Locate the cell with the specified text and output its (X, Y) center coordinate. 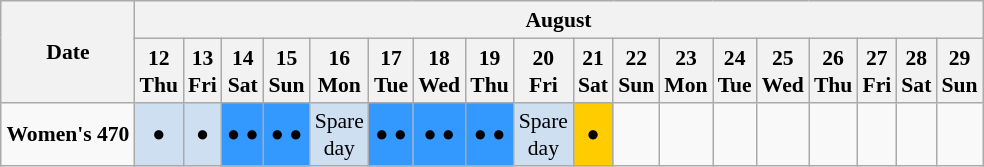
29Sun (959, 70)
25Wed (783, 70)
Date (68, 52)
18Wed (439, 70)
22Sun (636, 70)
24Tue (735, 70)
20Fri (544, 70)
16Mon (340, 70)
27Fri (876, 70)
21Sat (593, 70)
14Sat (243, 70)
13Fri (202, 70)
August (558, 20)
26Thu (834, 70)
28Sat (916, 70)
12Thu (158, 70)
Women's 470 (68, 134)
17Tue (391, 70)
23Mon (686, 70)
19Thu (490, 70)
15Sun (287, 70)
